Capture the cell that displays the provided text and extract its (X, Y) central coordinate. 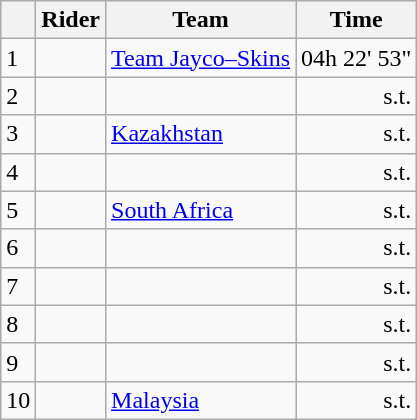
Team Jayco–Skins (201, 58)
04h 22' 53" (356, 58)
5 (18, 210)
8 (18, 324)
1 (18, 58)
4 (18, 172)
Rider (71, 20)
South Africa (201, 210)
2 (18, 96)
Team (201, 20)
9 (18, 362)
6 (18, 248)
Malaysia (201, 400)
10 (18, 400)
7 (18, 286)
3 (18, 134)
Kazakhstan (201, 134)
Time (356, 20)
